From the cell containing the given text, extract its center point as (X, Y) coordinate. 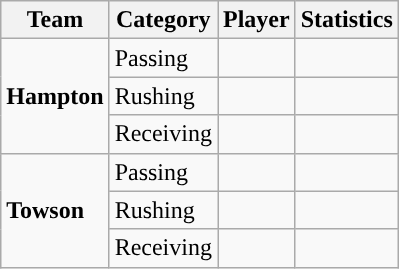
Statistics (346, 20)
Towson (55, 210)
Hampton (55, 96)
Category (163, 20)
Player (257, 20)
Team (55, 20)
